Output the [x, y] coordinate of the center of the cell containing the given text.  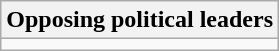
Opposing political leaders [140, 20]
